Return (x, y) of the center of cell containing provided text 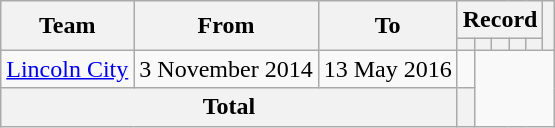
Team (68, 26)
3 November 2014 (226, 69)
Total (229, 107)
Record (500, 20)
From (226, 26)
Lincoln City (68, 69)
13 May 2016 (388, 69)
To (388, 26)
